Locate the cell with the specified text and output its [X, Y] center coordinate. 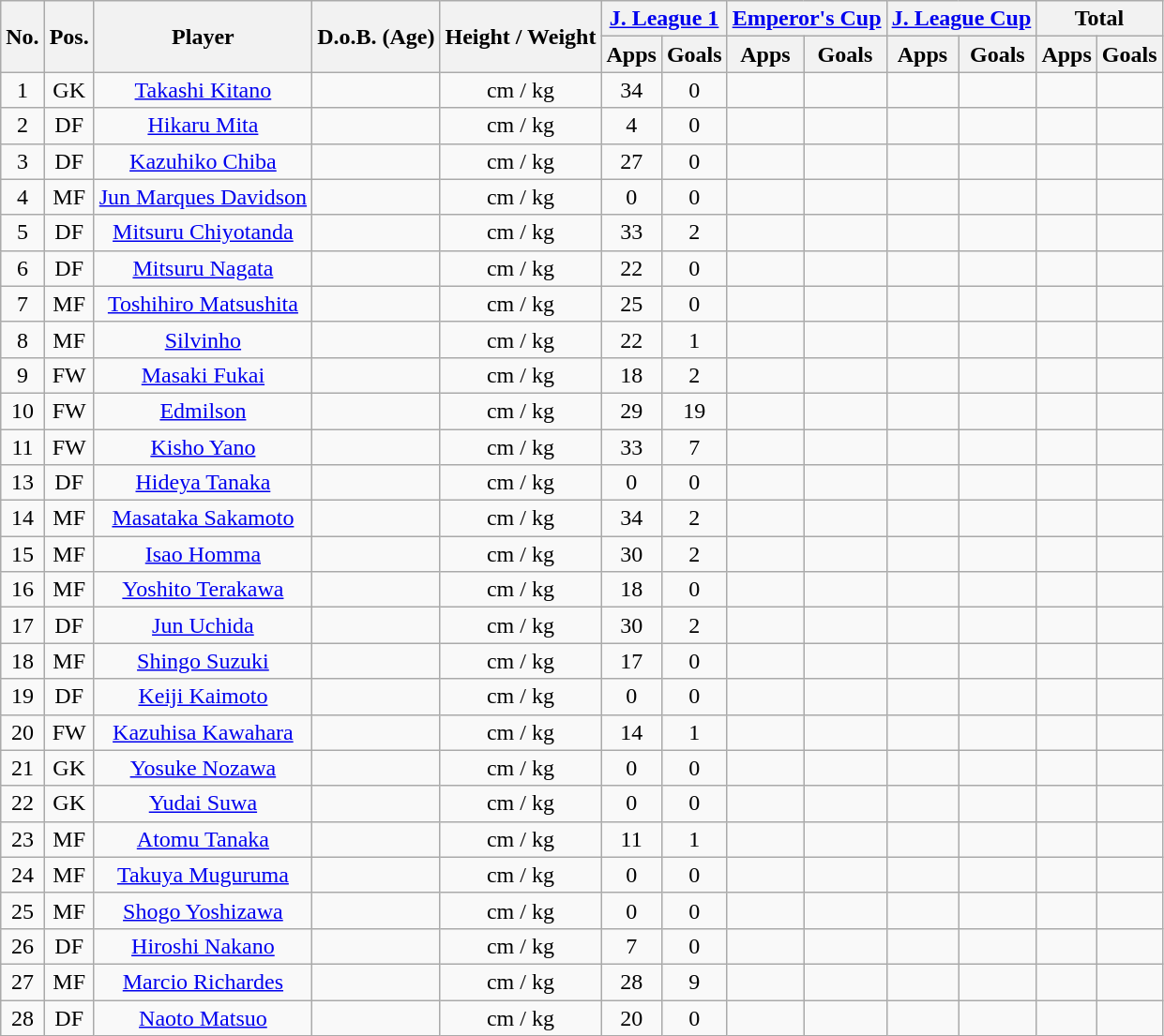
Yosuke Nozawa [203, 768]
Hikaru Mita [203, 126]
Total [1099, 19]
24 [23, 875]
Kazuhiko Chiba [203, 161]
Yudai Suwa [203, 803]
21 [23, 768]
Player [203, 37]
D.o.B. (Age) [376, 37]
29 [631, 411]
Kazuhisa Kawahara [203, 732]
Takuya Muguruma [203, 875]
16 [23, 590]
Takashi Kitano [203, 90]
Mitsuru Chiyotanda [203, 233]
Keiji Kaimoto [203, 697]
No. [23, 37]
Masaki Fukai [203, 375]
Isao Homma [203, 554]
Hiroshi Nakano [203, 946]
Kisho Yano [203, 447]
Jun Marques Davidson [203, 197]
Height / Weight [521, 37]
13 [23, 483]
Naoto Matsuo [203, 1017]
Edmilson [203, 411]
26 [23, 946]
Silvinho [203, 339]
Shogo Yoshizawa [203, 910]
Toshihiro Matsushita [203, 304]
J. League Cup [961, 19]
6 [23, 268]
Shingo Suzuki [203, 661]
5 [23, 233]
Marcio Richardes [203, 982]
J. League 1 [664, 19]
Yoshito Terakawa [203, 590]
10 [23, 411]
Emperor's Cup [807, 19]
Mitsuru Nagata [203, 268]
Masataka Sakamoto [203, 518]
Jun Uchida [203, 625]
3 [23, 161]
Hideya Tanaka [203, 483]
8 [23, 339]
23 [23, 839]
15 [23, 554]
Pos. [69, 37]
Atomu Tanaka [203, 839]
